Return the [x, y] coordinate for the center point of the cell that contains the specified text.  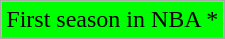
First season in NBA * [112, 20]
